Locate the cell with the specified text and output its [X, Y] center coordinate. 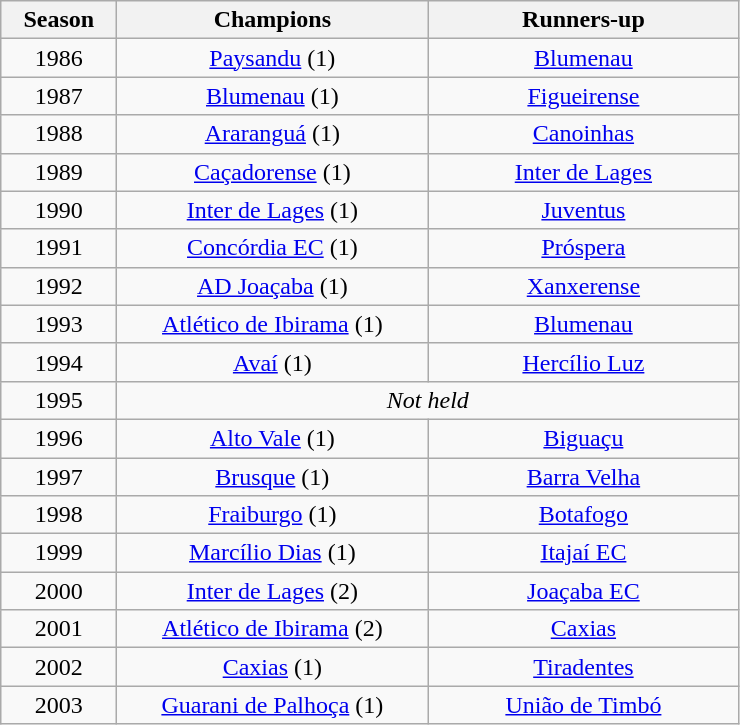
AD Joaçaba (1) [272, 286]
Caxias (1) [272, 667]
Tiradentes [584, 667]
1989 [59, 172]
Inter de Lages (1) [272, 210]
1999 [59, 553]
Canoinhas [584, 134]
Paysandu (1) [272, 58]
Runners-up [584, 20]
Xanxerense [584, 286]
Not held [428, 400]
1988 [59, 134]
1991 [59, 248]
Alto Vale (1) [272, 438]
Atlético de Ibirama (2) [272, 629]
1994 [59, 362]
Joaçaba EC [584, 591]
1990 [59, 210]
Concórdia EC (1) [272, 248]
Caçadorense (1) [272, 172]
1997 [59, 477]
2002 [59, 667]
Blumenau (1) [272, 96]
2000 [59, 591]
Marcílio Dias (1) [272, 553]
Próspera [584, 248]
Season [59, 20]
Fraiburgo (1) [272, 515]
1992 [59, 286]
Inter de Lages [584, 172]
Inter de Lages (2) [272, 591]
Caxias [584, 629]
Hercílio Luz [584, 362]
Botafogo [584, 515]
União de Timbó [584, 705]
Biguaçu [584, 438]
Guarani de Palhoça (1) [272, 705]
2003 [59, 705]
Juventus [584, 210]
1987 [59, 96]
1996 [59, 438]
1993 [59, 324]
Itajaí EC [584, 553]
Atlético de Ibirama (1) [272, 324]
Araranguá (1) [272, 134]
Brusque (1) [272, 477]
1995 [59, 400]
Champions [272, 20]
1986 [59, 58]
Avaí (1) [272, 362]
Figueirense [584, 96]
1998 [59, 515]
Barra Velha [584, 477]
2001 [59, 629]
